Search for the cell housing the specified text and yield its (X, Y) center coordinate. 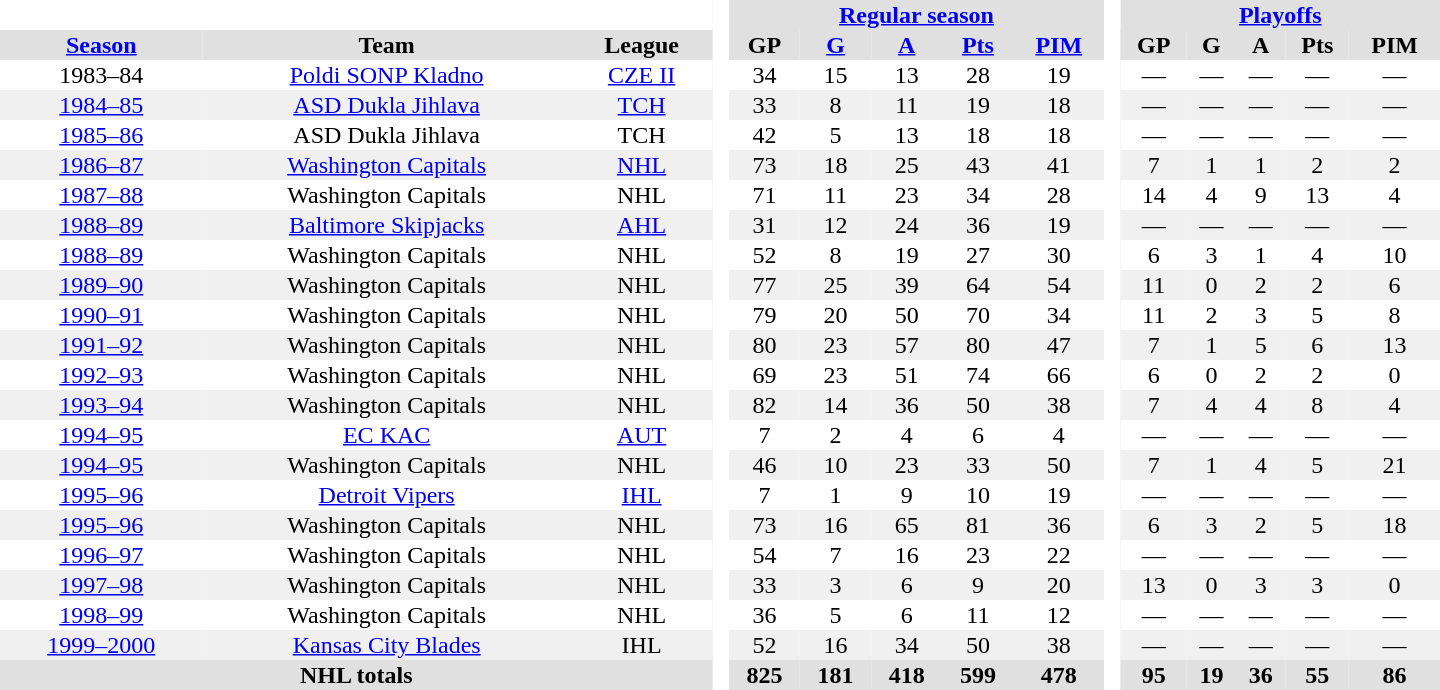
43 (978, 165)
82 (764, 405)
599 (978, 675)
47 (1058, 345)
81 (978, 525)
42 (764, 135)
74 (978, 375)
1991–92 (102, 345)
EC KAC (387, 435)
1989–90 (102, 285)
Team (387, 45)
Playoffs (1280, 15)
55 (1317, 675)
51 (906, 375)
66 (1058, 375)
825 (764, 675)
1985–86 (102, 135)
AHL (642, 225)
League (642, 45)
27 (978, 255)
1996–97 (102, 555)
Poldi SONP Kladno (387, 75)
Baltimore Skipjacks (387, 225)
65 (906, 525)
1998–99 (102, 615)
Season (102, 45)
41 (1058, 165)
1986–87 (102, 165)
181 (836, 675)
AUT (642, 435)
79 (764, 315)
NHL totals (356, 675)
1983–84 (102, 75)
69 (764, 375)
CZE II (642, 75)
77 (764, 285)
24 (906, 225)
15 (836, 75)
22 (1058, 555)
95 (1154, 675)
31 (764, 225)
70 (978, 315)
64 (978, 285)
1993–94 (102, 405)
1987–88 (102, 195)
39 (906, 285)
46 (764, 465)
21 (1394, 465)
57 (906, 345)
478 (1058, 675)
71 (764, 195)
1992–93 (102, 375)
1999–2000 (102, 645)
30 (1058, 255)
1997–98 (102, 585)
1990–91 (102, 315)
418 (906, 675)
1984–85 (102, 105)
Regular season (916, 15)
86 (1394, 675)
Kansas City Blades (387, 645)
Detroit Vipers (387, 495)
